Pinpoint the cell where the given text exists, returning its [x, y] midpoint coordinate. 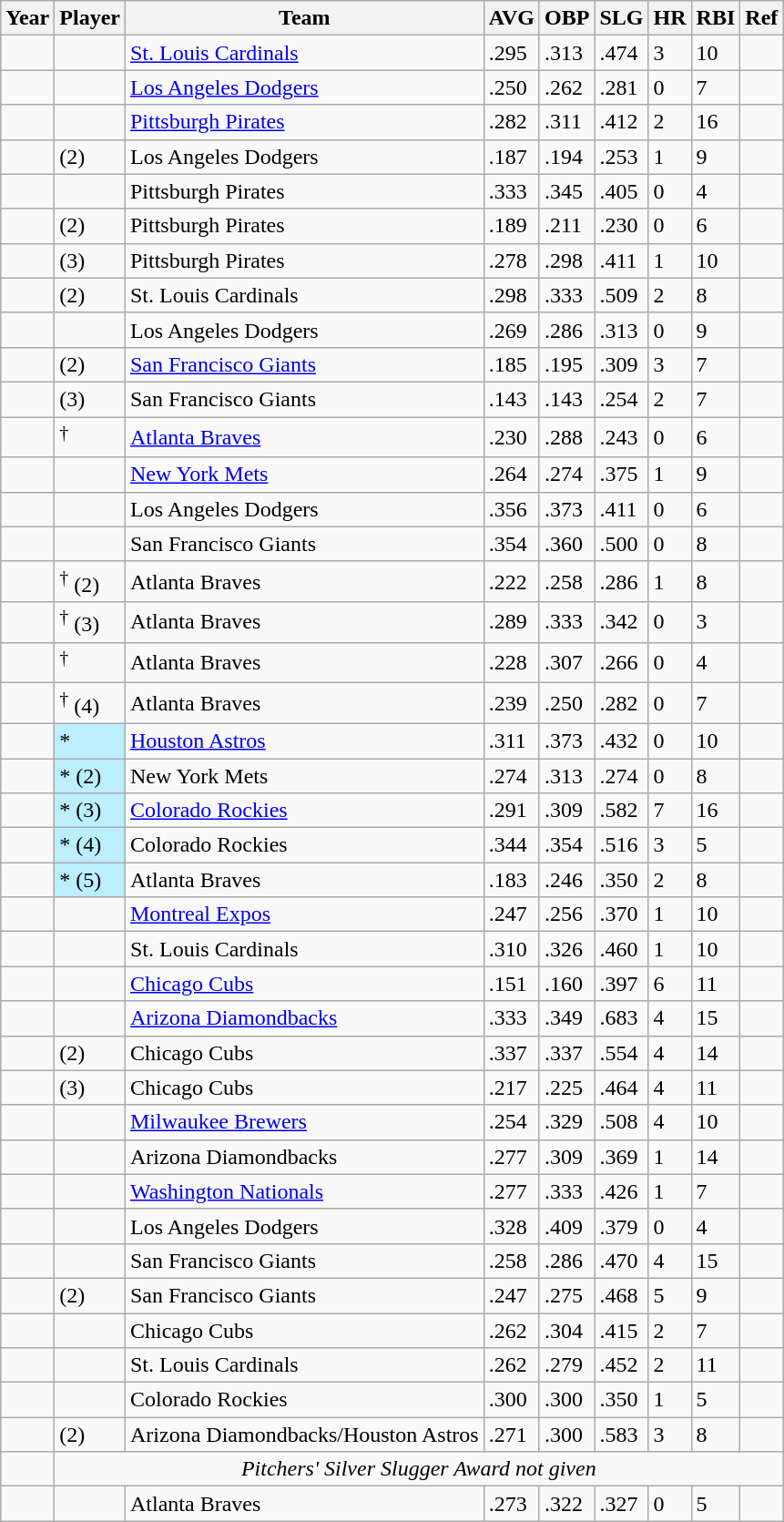
* (3) [90, 811]
.554 [621, 1053]
* (4) [90, 845]
.468 [621, 1295]
.432 [621, 741]
.217 [512, 1088]
.397 [621, 984]
.415 [621, 1331]
.509 [621, 295]
.281 [621, 87]
.185 [512, 364]
Arizona Diamondbacks/Houston Astros [304, 1435]
.349 [566, 1018]
.225 [566, 1088]
.304 [566, 1331]
.412 [621, 122]
.329 [566, 1122]
* (2) [90, 776]
.369 [621, 1157]
.375 [621, 475]
Pitchers' Silver Slugger Award not given [419, 1469]
.452 [621, 1365]
.516 [621, 845]
Milwaukee Brewers [304, 1122]
.222 [512, 581]
† (4) [90, 703]
.322 [566, 1504]
.228 [512, 663]
HR [670, 18]
.160 [566, 984]
.327 [621, 1504]
.426 [621, 1191]
AVG [512, 18]
.405 [621, 191]
.264 [512, 475]
.246 [566, 880]
.243 [621, 437]
OBP [566, 18]
.269 [512, 330]
.470 [621, 1261]
.356 [512, 509]
.239 [512, 703]
RBI [716, 18]
.151 [512, 984]
.291 [512, 811]
.275 [566, 1295]
.500 [621, 544]
.326 [566, 949]
Year [27, 18]
.474 [621, 53]
SLG [621, 18]
.464 [621, 1088]
.683 [621, 1018]
Ref [761, 18]
.409 [566, 1226]
Team [304, 18]
.271 [512, 1435]
.266 [621, 663]
.279 [566, 1365]
.582 [621, 811]
.344 [512, 845]
.195 [566, 364]
† (3) [90, 623]
Montreal Expos [304, 914]
.508 [621, 1122]
.273 [512, 1504]
.310 [512, 949]
.583 [621, 1435]
.183 [512, 880]
.360 [566, 544]
.460 [621, 949]
.345 [566, 191]
.295 [512, 53]
* [90, 741]
.342 [621, 623]
Player [90, 18]
Washington Nationals [304, 1191]
.278 [512, 260]
.289 [512, 623]
.288 [566, 437]
.189 [512, 226]
.187 [512, 157]
* (5) [90, 880]
.328 [512, 1226]
.307 [566, 663]
† (2) [90, 581]
.211 [566, 226]
.379 [621, 1226]
.256 [566, 914]
.194 [566, 157]
.253 [621, 157]
.370 [621, 914]
Houston Astros [304, 741]
